For the text-containing cell, return its midpoint in [X, Y] coordinate format. 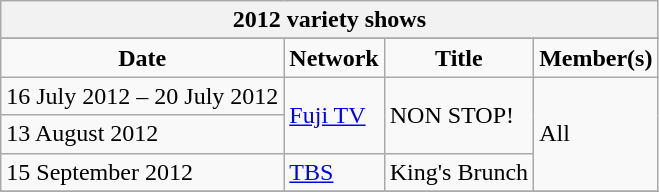
Fuji TV [334, 115]
Network [334, 58]
Title [458, 58]
Date [142, 58]
All [596, 134]
Member(s) [596, 58]
TBS [334, 172]
13 August 2012 [142, 134]
NON STOP! [458, 115]
15 September 2012 [142, 172]
King's Brunch [458, 172]
2012 variety shows [330, 20]
16 July 2012 – 20 July 2012 [142, 96]
